Capture the cell that displays the provided text and extract its [X, Y] central coordinate. 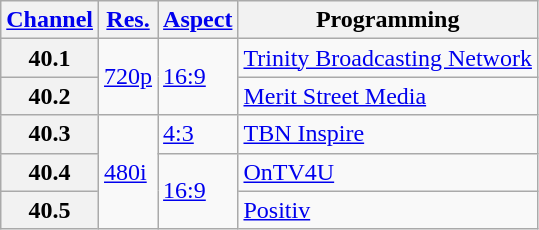
Positiv [388, 210]
40.2 [50, 96]
TBN Inspire [388, 134]
4:3 [198, 134]
Programming [388, 20]
40.3 [50, 134]
OnTV4U [388, 172]
Aspect [198, 20]
Res. [128, 20]
40.4 [50, 172]
480i [128, 172]
40.5 [50, 210]
720p [128, 77]
Channel [50, 20]
Merit Street Media [388, 96]
Trinity Broadcasting Network [388, 58]
40.1 [50, 58]
